Pinpoint the cell where the given text exists, returning its (x, y) midpoint coordinate. 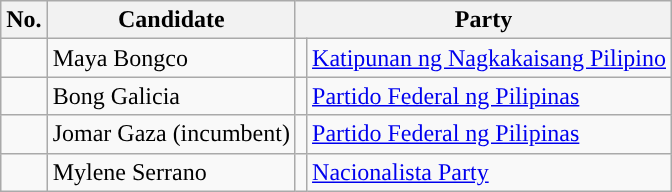
Maya Bongco (171, 58)
Party (483, 20)
Candidate (171, 20)
Mylene Serrano (171, 172)
No. (24, 20)
Bong Galicia (171, 96)
Jomar Gaza (incumbent) (171, 134)
Katipunan ng Nagkakaisang Pilipino (490, 58)
Nacionalista Party (490, 172)
